Capture the cell that displays the provided text and extract its (x, y) central coordinate. 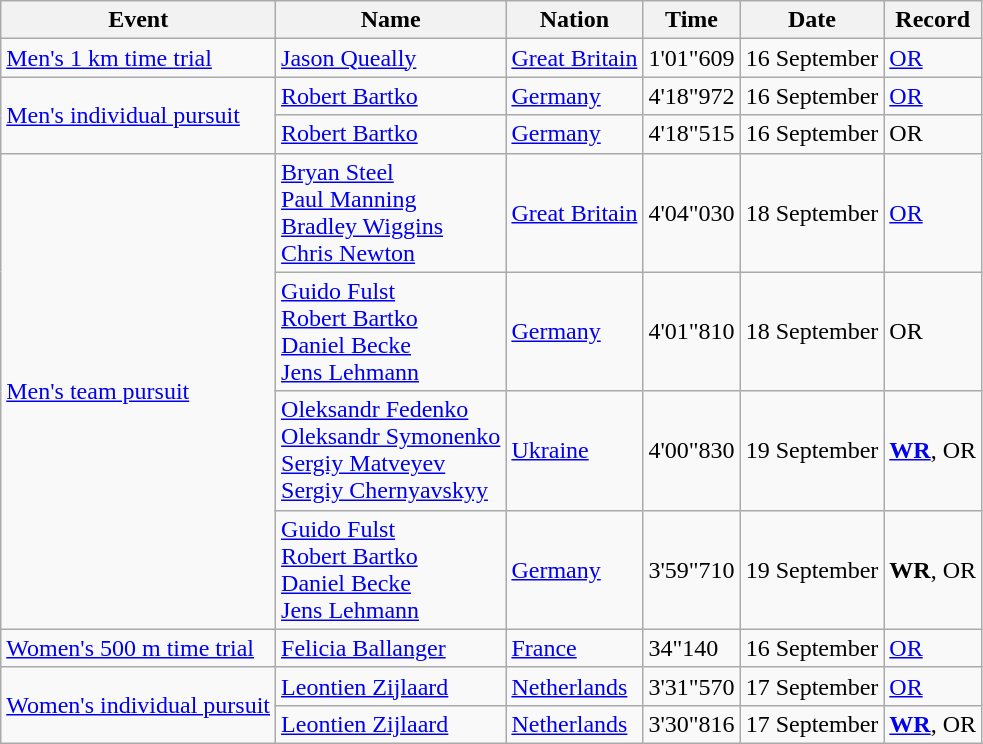
Name (391, 20)
4'18"972 (692, 96)
Women's individual pursuit (138, 705)
Date (812, 20)
4'00"830 (692, 450)
Ukraine (574, 450)
Felicia Ballanger (391, 648)
Record (933, 20)
34"140 (692, 648)
4'18"515 (692, 134)
Oleksandr FedenkoOleksandr SymonenkoSergiy MatveyevSergiy Chernyavskyy (391, 450)
1'01"609 (692, 58)
4'01"810 (692, 332)
3'30"816 (692, 724)
Jason Queally (391, 58)
Event (138, 20)
Men's 1 km time trial (138, 58)
3'59"710 (692, 570)
Men's individual pursuit (138, 115)
3'31"570 (692, 686)
Women's 500 m time trial (138, 648)
Nation (574, 20)
4'04"030 (692, 212)
France (574, 648)
Time (692, 20)
Bryan SteelPaul ManningBradley WigginsChris Newton (391, 212)
Men's team pursuit (138, 391)
